Return the [x, y] coordinate for the center point of the cell that contains the specified text.  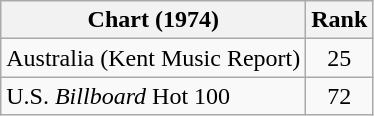
Chart (1974) [154, 20]
Rank [340, 20]
25 [340, 58]
Australia (Kent Music Report) [154, 58]
U.S. Billboard Hot 100 [154, 96]
72 [340, 96]
